From the cell containing the given text, extract its center point as [x, y] coordinate. 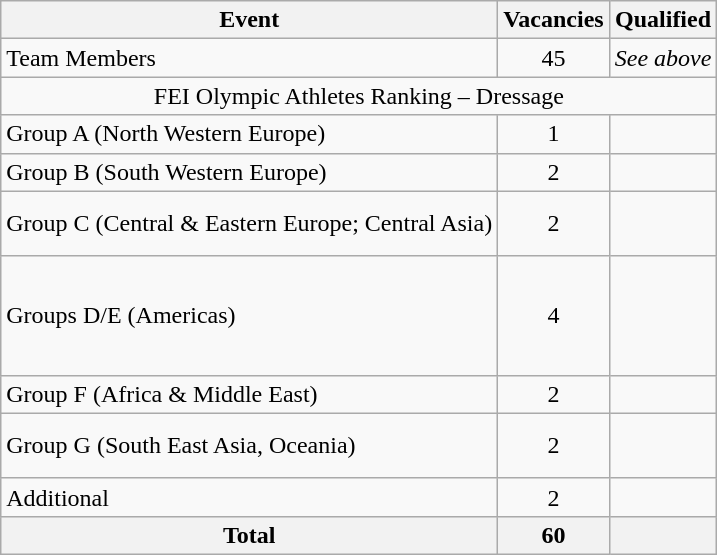
Vacancies [554, 20]
4 [554, 316]
See above [663, 58]
Group F (Africa & Middle East) [250, 394]
Additional [250, 497]
60 [554, 535]
Team Members [250, 58]
FEI Olympic Athletes Ranking – Dressage [359, 96]
45 [554, 58]
Total [250, 535]
Group C (Central & Eastern Europe; Central Asia) [250, 224]
Group G (South East Asia, Oceania) [250, 446]
Qualified [663, 20]
Groups D/E (Americas) [250, 316]
Event [250, 20]
Group B (South Western Europe) [250, 172]
Group A (North Western Europe) [250, 134]
1 [554, 134]
